Provide the (X, Y) coordinate of the cell's center where the given text is located.  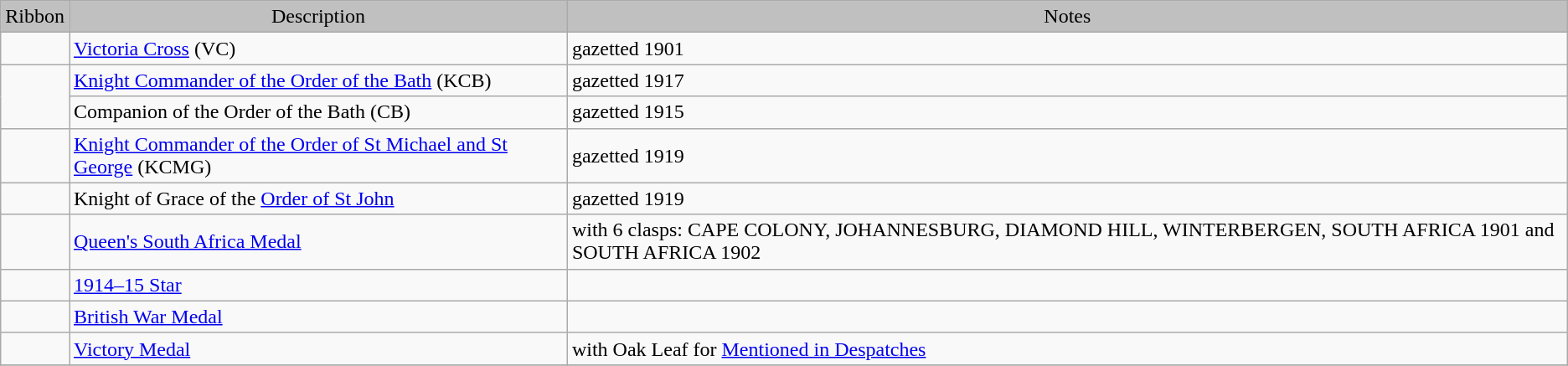
gazetted 1917 (1067, 80)
with Oak Leaf for Mentioned in Despatches (1067, 348)
with 6 clasps: CAPE COLONY, JOHANNESBURG, DIAMOND HILL, WINTERBERGEN, SOUTH AFRICA 1901 and SOUTH AFRICA 1902 (1067, 241)
Queen's South Africa Medal (318, 241)
Notes (1067, 17)
gazetted 1901 (1067, 49)
Victoria Cross (VC) (318, 49)
1914–15 Star (318, 285)
Knight Commander of the Order of St Michael and St George (KCMG) (318, 156)
Knight of Grace of the Order of St John (318, 198)
Victory Medal (318, 348)
Ribbon (35, 17)
gazetted 1915 (1067, 112)
Description (318, 17)
British War Medal (318, 317)
Knight Commander of the Order of the Bath (KCB) (318, 80)
Companion of the Order of the Bath (CB) (318, 112)
